Output the (X, Y) coordinate of the center of the cell containing the given text.  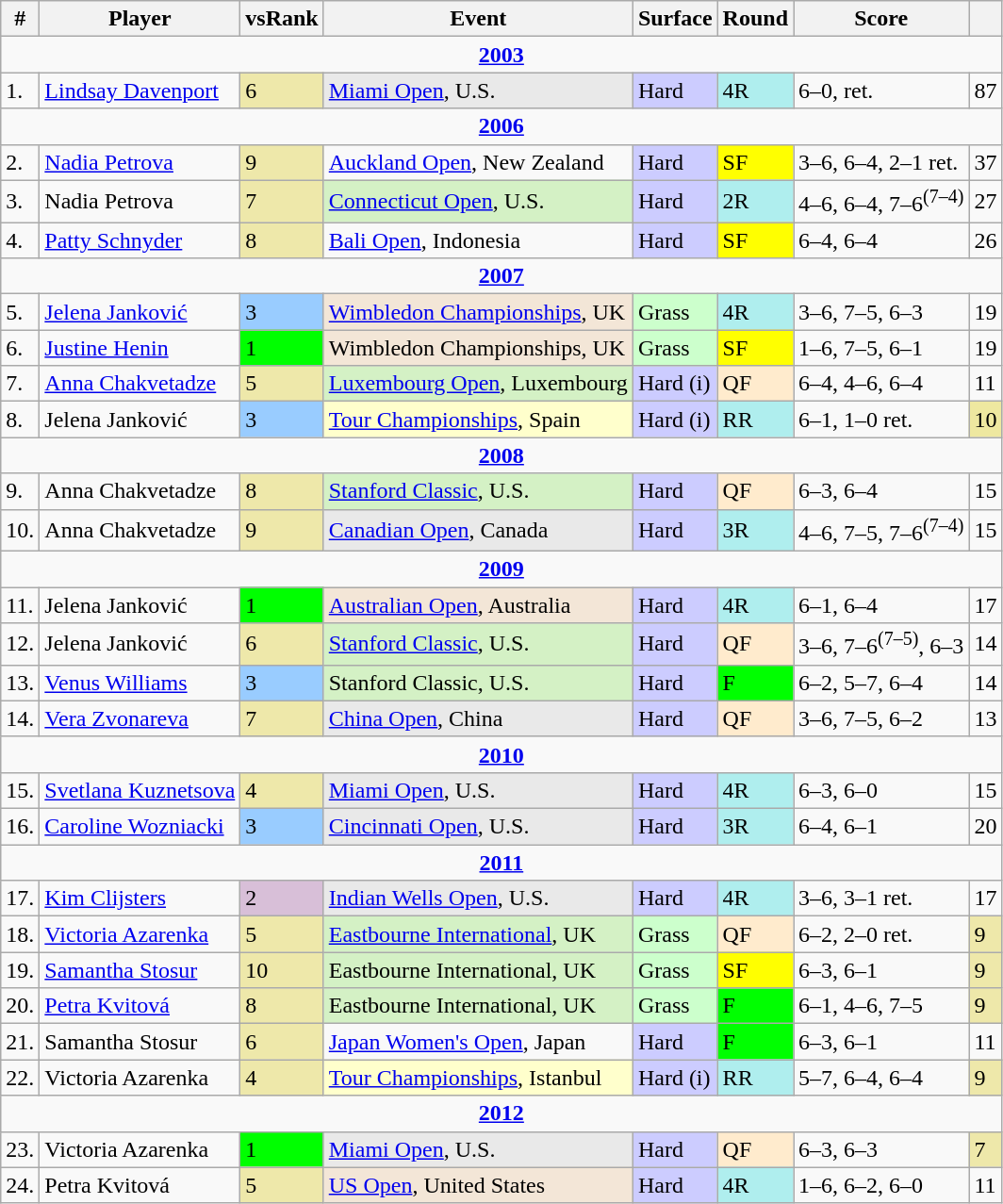
15. (21, 791)
Connecticut Open, U.S. (478, 202)
24. (21, 1185)
6–3, 6–4 (881, 491)
7. (21, 384)
6–2, 5–7, 6–4 (881, 683)
Tour Championships, Spain (478, 420)
6–4, 4–6, 6–4 (881, 384)
Caroline Wozniacki (140, 827)
21. (21, 1042)
23. (21, 1149)
17. (21, 899)
Surface (675, 19)
Event (478, 19)
China Open, China (478, 718)
2012 (501, 1113)
20 (986, 827)
US Open, United States (478, 1185)
Bali Open, Indonesia (478, 240)
Patty Schnyder (140, 240)
2009 (501, 569)
Japan Women's Open, Japan (478, 1042)
4. (21, 240)
Canadian Open, Canada (478, 530)
2010 (501, 754)
2. (21, 162)
6–0, ret. (881, 91)
Justine Henin (140, 348)
11. (21, 605)
6–1, 1–0 ret. (881, 420)
Kim Clijsters (140, 899)
14. (21, 718)
10. (21, 530)
Round (755, 19)
8. (21, 420)
4–6, 6–4, 7–6(7–4) (881, 202)
19. (21, 970)
37 (986, 162)
Auckland Open, New Zealand (478, 162)
Tour Championships, Istanbul (478, 1078)
6–4, 6–4 (881, 240)
6–3, 6–3 (881, 1149)
6–2, 2–0 ret. (881, 934)
2011 (501, 863)
Cincinnati Open, U.S. (478, 827)
3–6, 7–5, 6–3 (881, 312)
2007 (501, 276)
13. (21, 683)
Indian Wells Open, U.S. (478, 899)
87 (986, 91)
22. (21, 1078)
27 (986, 202)
6–1, 4–6, 7–5 (881, 1006)
12. (21, 645)
20. (21, 1006)
Player (140, 19)
5. (21, 312)
26 (986, 240)
2 (282, 899)
# (21, 19)
3–6, 7–5, 6–2 (881, 718)
Vera Zvonareva (140, 718)
2R (755, 202)
16. (21, 827)
6. (21, 348)
13 (986, 718)
4–6, 7–5, 7–6(7–4) (881, 530)
Luxembourg Open, Luxembourg (478, 384)
Svetlana Kuznetsova (140, 791)
5–7, 6–4, 6–4 (881, 1078)
2006 (501, 126)
6–1, 6–4 (881, 605)
vsRank (282, 19)
Australian Open, Australia (478, 605)
3–6, 3–1 ret. (881, 899)
6–3, 6–0 (881, 791)
Score (881, 19)
2003 (501, 55)
18. (21, 934)
1–6, 7–5, 6–1 (881, 348)
3–6, 7–6(7–5), 6–3 (881, 645)
3. (21, 202)
2008 (501, 455)
Lindsay Davenport (140, 91)
Venus Williams (140, 683)
1–6, 6–2, 6–0 (881, 1185)
1. (21, 91)
9. (21, 491)
3–6, 6–4, 2–1 ret. (881, 162)
6–4, 6–1 (881, 827)
